Detect which cell encompasses the target text, then output its [x, y] center coordinate. 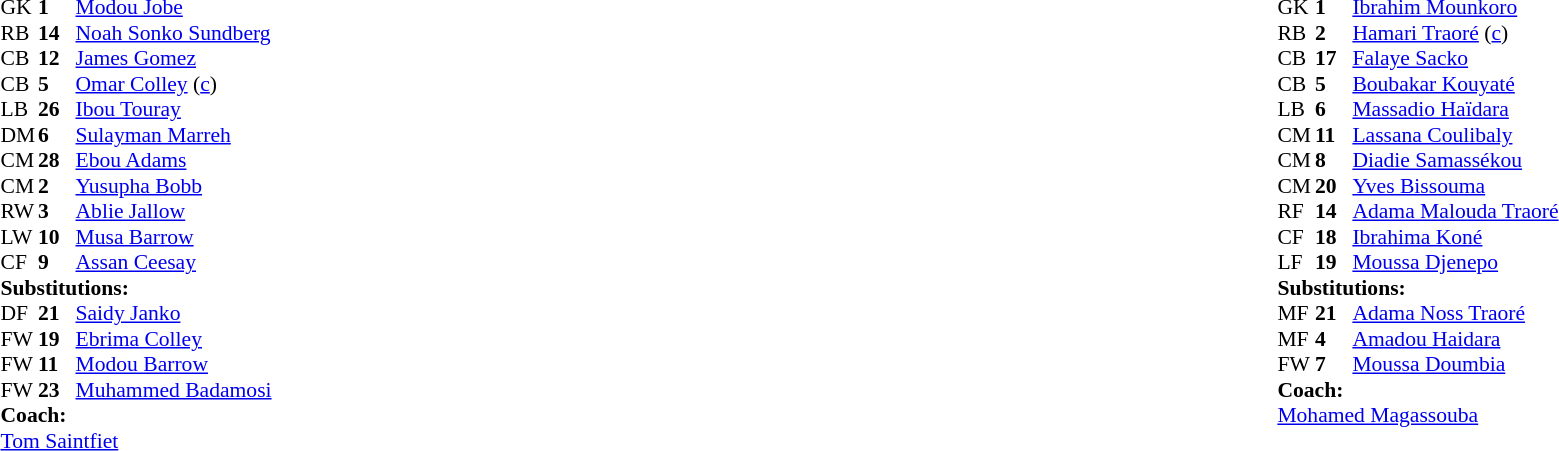
Moussa Djenepo [1455, 263]
James Gomez [174, 59]
RW [19, 211]
9 [57, 263]
Boubakar Kouyaté [1455, 84]
Ebou Adams [174, 161]
Hamari Traoré (c) [1455, 33]
Mohamed Magassouba [1418, 415]
Massadio Haïdara [1455, 109]
Amadou Haidara [1455, 339]
26 [57, 109]
Falaye Sacko [1455, 59]
Noah Sonko Sundberg [174, 33]
18 [1334, 237]
28 [57, 161]
Assan Ceesay [174, 263]
Modou Barrow [174, 365]
4 [1334, 339]
DF [19, 313]
Sulayman Marreh [174, 135]
Ibrahima Koné [1455, 237]
23 [57, 390]
12 [57, 59]
Lassana Coulibaly [1455, 135]
20 [1334, 186]
Musa Barrow [174, 237]
DM [19, 135]
Ebrima Colley [174, 339]
Adama Noss Traoré [1455, 313]
RF [1296, 211]
3 [57, 211]
Moussa Doumbia [1455, 365]
Yves Bissouma [1455, 186]
Omar Colley (c) [174, 84]
Muhammed Badamosi [174, 390]
10 [57, 237]
Yusupha Bobb [174, 186]
7 [1334, 365]
Adama Malouda Traoré [1455, 211]
LW [19, 237]
Ibou Touray [174, 109]
Diadie Samassékou [1455, 161]
LF [1296, 263]
17 [1334, 59]
8 [1334, 161]
Saidy Janko [174, 313]
Ablie Jallow [174, 211]
